Detect which cell encompasses the target text, then output its [X, Y] center coordinate. 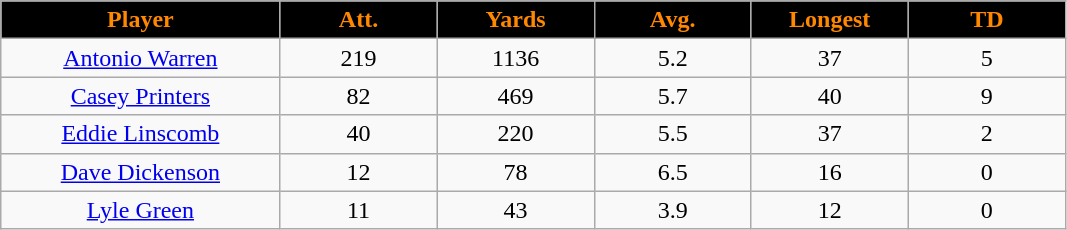
82 [358, 96]
5.7 [672, 96]
5.2 [672, 58]
Lyle Green [140, 210]
Yards [516, 20]
Casey Printers [140, 96]
78 [516, 172]
219 [358, 58]
16 [830, 172]
Att. [358, 20]
Antonio Warren [140, 58]
Eddie Linscomb [140, 134]
9 [986, 96]
3.9 [672, 210]
TD [986, 20]
6.5 [672, 172]
Longest [830, 20]
220 [516, 134]
5 [986, 58]
5.5 [672, 134]
469 [516, 96]
1136 [516, 58]
2 [986, 134]
Dave Dickenson [140, 172]
11 [358, 210]
Avg. [672, 20]
43 [516, 210]
Player [140, 20]
